Extract the [x, y] coordinate from the center of the cell holding the provided text.  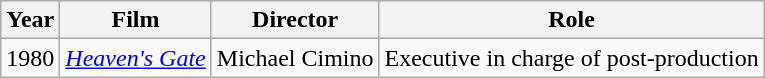
Film [136, 20]
Michael Cimino [295, 58]
1980 [30, 58]
Role [572, 20]
Executive in charge of post-production [572, 58]
Heaven's Gate [136, 58]
Director [295, 20]
Year [30, 20]
